Return the (x, y) coordinate for the center point of the cell that contains the specified text.  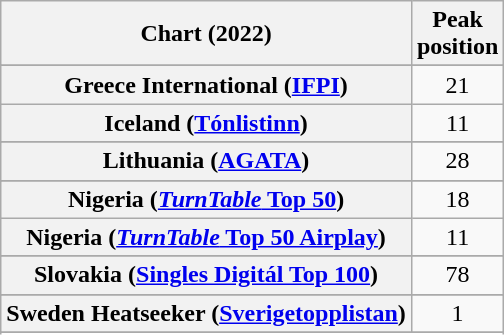
Lithuania (AGATA) (206, 161)
28 (457, 161)
Chart (2022) (206, 34)
78 (457, 275)
21 (457, 85)
1 (457, 313)
Nigeria (TurnTable Top 50) (206, 199)
Peakposition (457, 34)
Nigeria (TurnTable Top 50 Airplay) (206, 237)
Greece International (IFPI) (206, 85)
Slovakia (Singles Digitál Top 100) (206, 275)
Iceland (Tónlistinn) (206, 123)
Sweden Heatseeker (Sverigetopplistan) (206, 313)
18 (457, 199)
